Detect which cell encompasses the target text, then output its [X, Y] center coordinate. 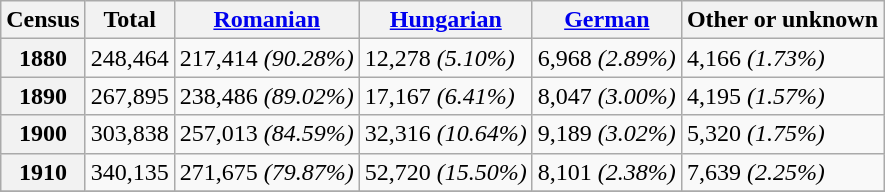
1900 [43, 134]
17,167 (6.41%) [446, 96]
248,464 [130, 58]
1910 [43, 172]
267,895 [130, 96]
271,675 (79.87%) [266, 172]
340,135 [130, 172]
6,968 (2.89%) [606, 58]
1890 [43, 96]
1880 [43, 58]
Census [43, 20]
4,166 (1.73%) [782, 58]
8,101 (2.38%) [606, 172]
12,278 (5.10%) [446, 58]
217,414 (90.28%) [266, 58]
Hungarian [446, 20]
9,189 (3.02%) [606, 134]
5,320 (1.75%) [782, 134]
52,720 (15.50%) [446, 172]
303,838 [130, 134]
Other or unknown [782, 20]
238,486 (89.02%) [266, 96]
8,047 (3.00%) [606, 96]
32,316 (10.64%) [446, 134]
Total [130, 20]
Romanian [266, 20]
257,013 (84.59%) [266, 134]
4,195 (1.57%) [782, 96]
German [606, 20]
7,639 (2.25%) [782, 172]
